For the text-containing cell, return its midpoint in (X, Y) coordinate format. 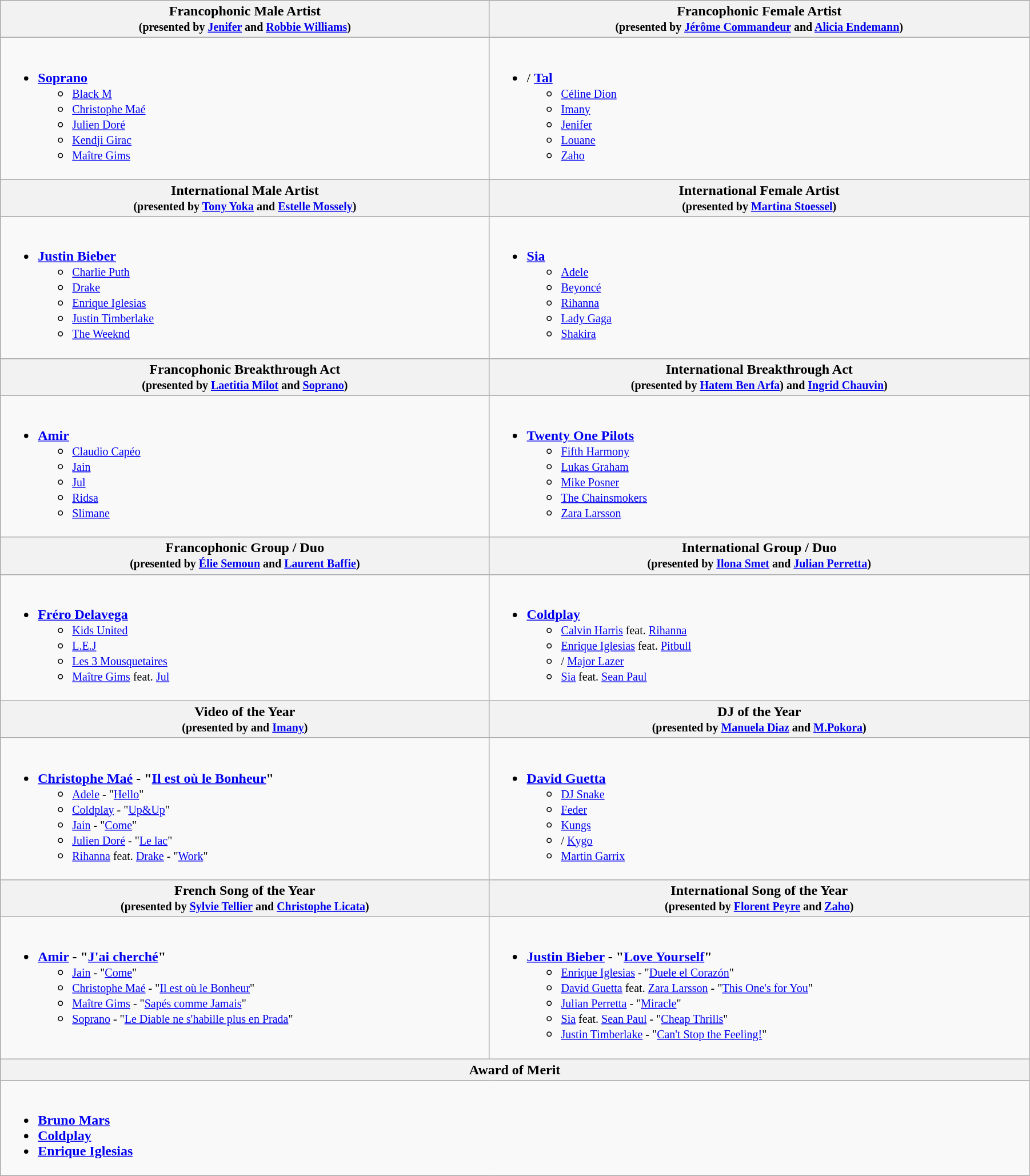
Award of Merit (515, 1069)
International Breakthrough Act(presented by Hatem Ben Arfa) and Ingrid Chauvin) (759, 377)
Christophe Maé - "Il est où le Bonheur" Adele - "Hello" Coldplay - "Up&Up" Jain - "Come" Julien Doré - "Le lac" Rihanna feat. Drake - "Work" (245, 809)
Justin Bieber Charlie Puth Drake Enrique Iglesias Justin TimberlakeThe Weeknd (245, 287)
International Song of the Year(presented by Florent Peyre and Zaho) (759, 898)
International Female Artist(presented by Martina Stoessel) (759, 198)
Coldplay Calvin Harris feat. Rihanna Enrique Iglesias feat. Pitbull/ Major Lazer Sia feat. Sean Paul (759, 638)
International Male Artist(presented by Tony Yoka and Estelle Mossely) (245, 198)
/ Tal Céline Dion Imany Jenifer Louane Zaho (759, 109)
Francophonic Group / Duo (presented by Élie Semoun and Laurent Baffie) (245, 555)
International Group / Duo(presented by Ilona Smet and Julian Perretta) (759, 555)
Bruno Mars Coldplay Enrique Iglesias (515, 1128)
David Guetta DJ Snake Feder Kungs/ Kygo Martin Garrix (759, 809)
Sia Adele Beyoncé Rihanna Lady Gaga Shakira (759, 287)
Amir Claudio Capéo Jain Jul Ridsa Slimane (245, 466)
Francophonic Breakthrough Act(presented by Laetitia Milot and Soprano) (245, 377)
Twenty One Pilots Fifth Harmony Lukas Graham Mike Posner The Chainsmokers Zara Larsson (759, 466)
Soprano Black M Christophe Maé Julien Doré Kendji Girac Maître Gims (245, 109)
Fréro Delavega Kids United L.E.J Les 3 Mousquetaires Maître Gims feat. Jul (245, 638)
Video of the Year(presented by and Imany) (245, 719)
DJ of the Year(presented by Manuela Diaz and M.Pokora) (759, 719)
Francophonic Male Artist(presented by Jenifer and Robbie Williams) (245, 19)
Francophonic Female Artist(presented by Jérôme Commandeur and Alicia Endemann) (759, 19)
French Song of the Year(presented by Sylvie Tellier and Christophe Licata) (245, 898)
